Scan for the cell matching the given text and deliver its [x, y] coordinate at center. 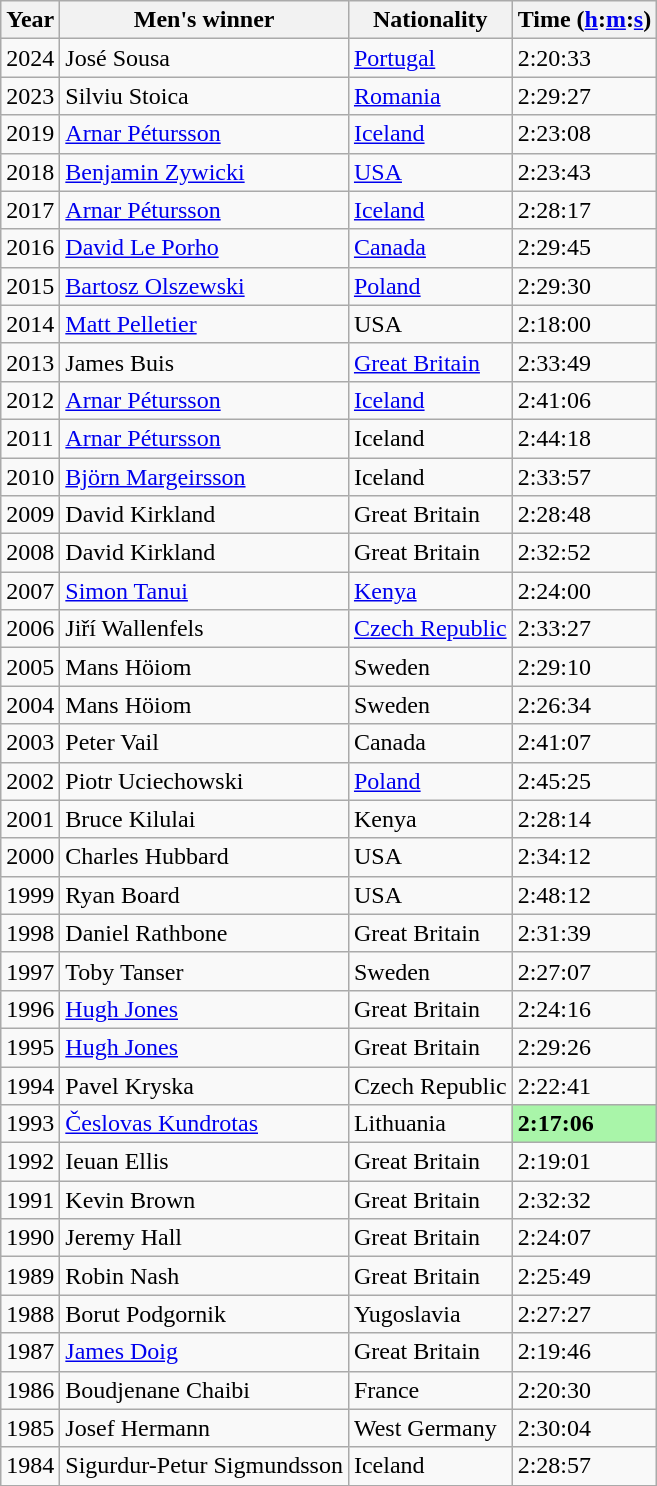
2:28:14 [584, 819]
Simon Tanui [204, 591]
2013 [30, 362]
1999 [30, 895]
Nationality [430, 20]
1997 [30, 971]
2:27:27 [584, 1314]
2015 [30, 286]
2:48:12 [584, 895]
2:27:07 [584, 971]
1996 [30, 1009]
James Buis [204, 362]
2:28:48 [584, 515]
2:29:10 [584, 667]
Romania [430, 96]
Toby Tanser [204, 971]
Piotr Uciechowski [204, 781]
2:32:52 [584, 553]
Time (h:m:s) [584, 20]
2005 [30, 667]
2014 [30, 324]
2:24:00 [584, 591]
1994 [30, 1085]
2:23:08 [584, 134]
1992 [30, 1162]
2:29:27 [584, 96]
2:20:30 [584, 1390]
1990 [30, 1238]
2:18:00 [584, 324]
2023 [30, 96]
Jiří Wallenfels [204, 629]
Silviu Stoica [204, 96]
1987 [30, 1352]
2019 [30, 134]
2003 [30, 743]
2016 [30, 248]
Pavel Kryska [204, 1085]
Česlovas Kundrotas [204, 1124]
2:25:49 [584, 1276]
2:23:43 [584, 172]
Year [30, 20]
1986 [30, 1390]
2:28:17 [584, 210]
2:31:39 [584, 933]
West Germany [430, 1428]
Ryan Board [204, 895]
2024 [30, 58]
2:34:12 [584, 857]
1998 [30, 933]
1988 [30, 1314]
2:24:07 [584, 1238]
David Le Porho [204, 248]
2009 [30, 515]
Daniel Rathbone [204, 933]
Josef Hermann [204, 1428]
Benjamin Zywicki [204, 172]
2006 [30, 629]
2:26:34 [584, 705]
2018 [30, 172]
Sigurdur-Petur Sigmundsson [204, 1466]
2:20:33 [584, 58]
2011 [30, 438]
1984 [30, 1466]
2:29:26 [584, 1047]
2001 [30, 819]
2017 [30, 210]
2:29:45 [584, 248]
2:17:06 [584, 1124]
José Sousa [204, 58]
2:24:16 [584, 1009]
2000 [30, 857]
Matt Pelletier [204, 324]
2:33:49 [584, 362]
1991 [30, 1200]
1989 [30, 1276]
Portugal [430, 58]
2:22:41 [584, 1085]
Bruce Kilulai [204, 819]
James Doig [204, 1352]
2:44:18 [584, 438]
2008 [30, 553]
2:41:07 [584, 743]
Robin Nash [204, 1276]
Ieuan Ellis [204, 1162]
1995 [30, 1047]
Kevin Brown [204, 1200]
Lithuania [430, 1124]
2:30:04 [584, 1428]
2:33:57 [584, 477]
2:32:32 [584, 1200]
2004 [30, 705]
2:41:06 [584, 400]
Charles Hubbard [204, 857]
Peter Vail [204, 743]
2007 [30, 591]
1993 [30, 1124]
Boudjenane Chaibi [204, 1390]
2010 [30, 477]
2:33:27 [584, 629]
Bartosz Olszewski [204, 286]
Yugoslavia [430, 1314]
2:19:01 [584, 1162]
France [430, 1390]
1985 [30, 1428]
2012 [30, 400]
Björn Margeirsson [204, 477]
Jeremy Hall [204, 1238]
2002 [30, 781]
2:28:57 [584, 1466]
Borut Podgornik [204, 1314]
2:45:25 [584, 781]
2:19:46 [584, 1352]
2:29:30 [584, 286]
Men's winner [204, 20]
